Locate the cell with the specified text and output its [x, y] center coordinate. 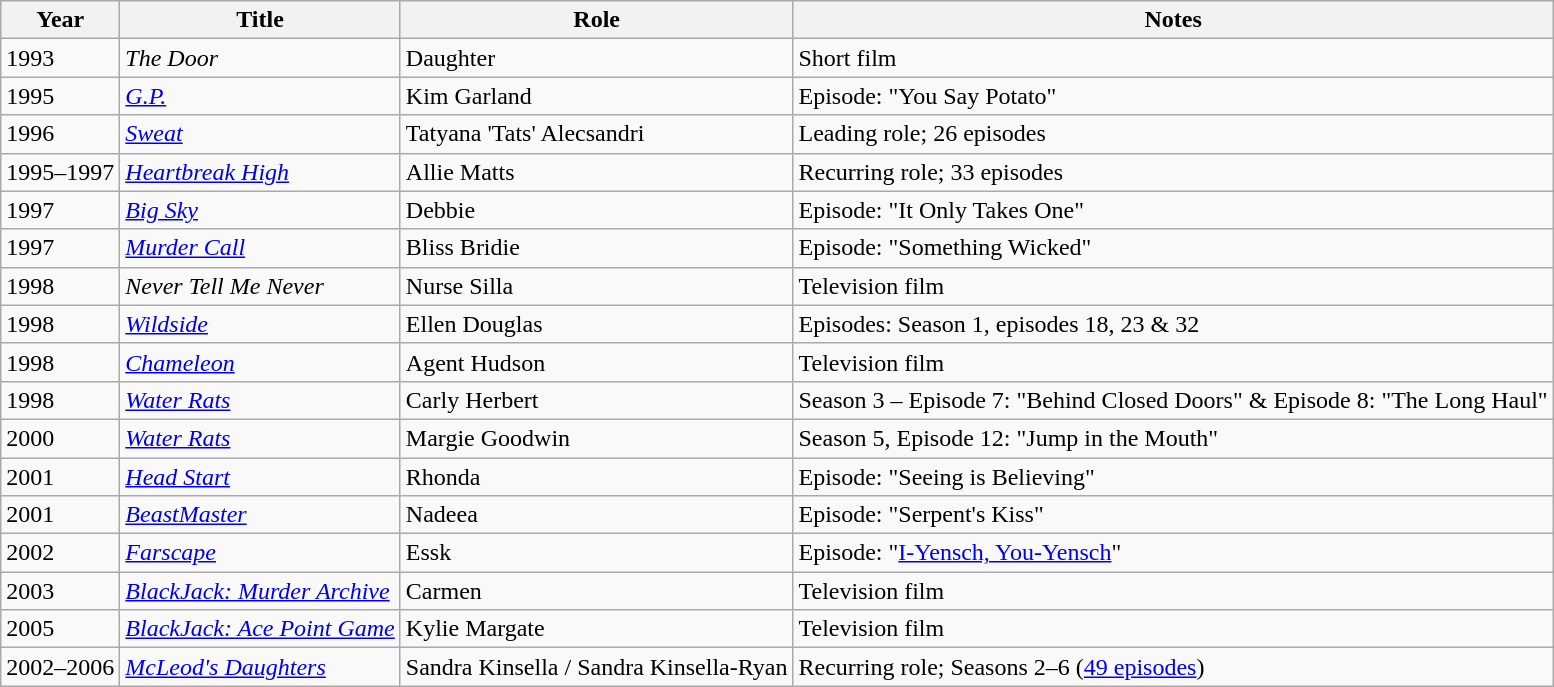
Nurse Silla [596, 286]
Kylie Margate [596, 629]
Sweat [260, 134]
Episode: "I-Yensch, You-Yensch" [1173, 553]
BlackJack: Ace Point Game [260, 629]
McLeod's Daughters [260, 667]
Episode: "Serpent's Kiss" [1173, 515]
Tatyana 'Tats' Alecsandri [596, 134]
2002–2006 [60, 667]
Short film [1173, 58]
Recurring role; 33 episodes [1173, 172]
2000 [60, 438]
Nadeea [596, 515]
Leading role; 26 episodes [1173, 134]
Debbie [596, 210]
Carmen [596, 591]
Season 5, Episode 12: "Jump in the Mouth" [1173, 438]
The Door [260, 58]
1993 [60, 58]
2003 [60, 591]
Sandra Kinsella / Sandra Kinsella-Ryan [596, 667]
2005 [60, 629]
Never Tell Me Never [260, 286]
Title [260, 20]
1995 [60, 96]
Heartbreak High [260, 172]
2002 [60, 553]
Chameleon [260, 362]
Episode: "It Only Takes One" [1173, 210]
Wildside [260, 324]
Carly Herbert [596, 400]
Recurring role; Seasons 2–6 (49 episodes) [1173, 667]
Role [596, 20]
Ellen Douglas [596, 324]
1995–1997 [60, 172]
Farscape [260, 553]
Essk [596, 553]
Episode: "Something Wicked" [1173, 248]
G.P. [260, 96]
Head Start [260, 477]
Bliss Bridie [596, 248]
Year [60, 20]
Margie Goodwin [596, 438]
BeastMaster [260, 515]
Agent Hudson [596, 362]
Allie Matts [596, 172]
Episode: "You Say Potato" [1173, 96]
Episodes: Season 1, episodes 18, 23 & 32 [1173, 324]
Rhonda [596, 477]
Notes [1173, 20]
Big Sky [260, 210]
Season 3 – Episode 7: "Behind Closed Doors" & Episode 8: "The Long Haul" [1173, 400]
1996 [60, 134]
Kim Garland [596, 96]
Daughter [596, 58]
Murder Call [260, 248]
BlackJack: Murder Archive [260, 591]
Episode: "Seeing is Believing" [1173, 477]
